Locate the cell with the specified text and output its (x, y) center coordinate. 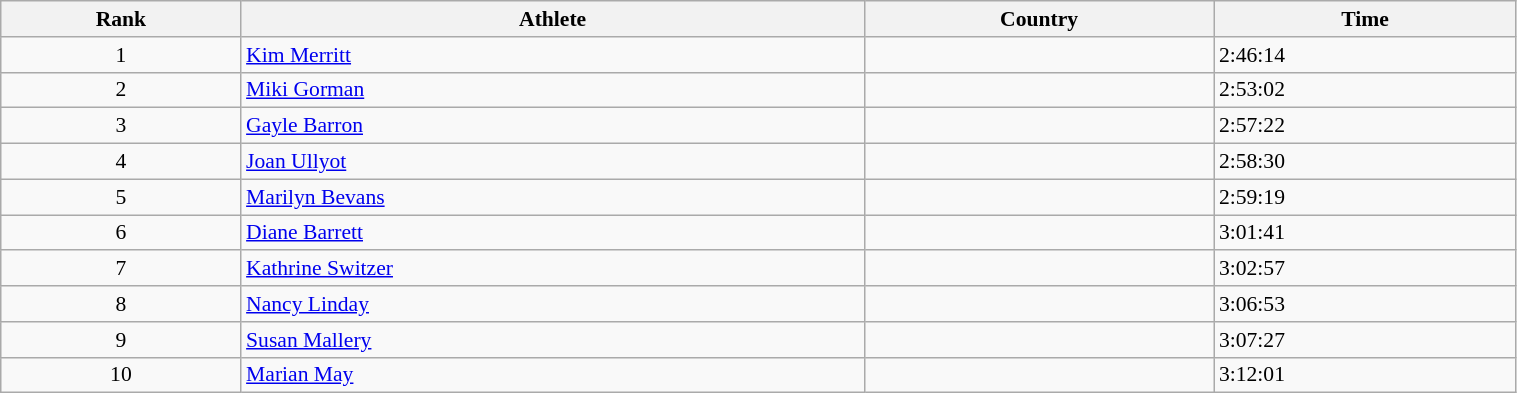
Miki Gorman (552, 90)
Rank (121, 19)
3:01:41 (1365, 233)
3:02:57 (1365, 269)
Gayle Barron (552, 126)
2:57:22 (1365, 126)
Nancy Linday (552, 304)
Diane Barrett (552, 233)
2:59:19 (1365, 197)
3 (121, 126)
Susan Mallery (552, 340)
2:58:30 (1365, 162)
1 (121, 55)
6 (121, 233)
Kathrine Switzer (552, 269)
Joan Ullyot (552, 162)
3:06:53 (1365, 304)
5 (121, 197)
7 (121, 269)
Country (1039, 19)
2 (121, 90)
Kim Merritt (552, 55)
Marilyn Bevans (552, 197)
2:53:02 (1365, 90)
Time (1365, 19)
Athlete (552, 19)
9 (121, 340)
3:07:27 (1365, 340)
8 (121, 304)
2:46:14 (1365, 55)
4 (121, 162)
10 (121, 375)
3:12:01 (1365, 375)
Marian May (552, 375)
